From the cell containing the given text, extract its center point as [x, y] coordinate. 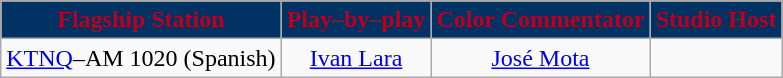
Play–by–play [356, 20]
Studio Host [716, 20]
KTNQ–AM 1020 (Spanish) [141, 58]
José Mota [540, 58]
Color Commentator [540, 20]
Ivan Lara [356, 58]
Flagship Station [141, 20]
